Capture the cell that displays the provided text and extract its [X, Y] central coordinate. 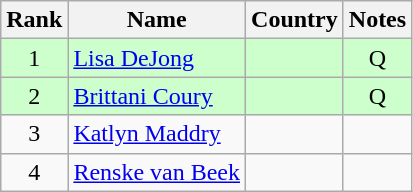
Rank [34, 20]
Name [157, 20]
Katlyn Maddry [157, 134]
1 [34, 58]
Notes [377, 20]
Renske van Beek [157, 172]
Country [295, 20]
3 [34, 134]
Lisa DeJong [157, 58]
2 [34, 96]
4 [34, 172]
Brittani Coury [157, 96]
